Extract the [X, Y] coordinate from the center of the cell holding the provided text.  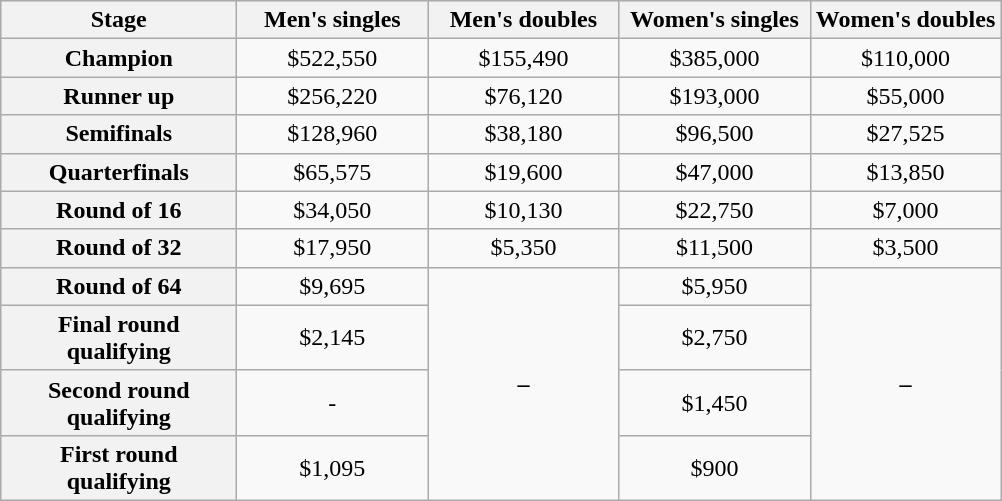
$55,000 [906, 96]
$2,145 [332, 338]
$522,550 [332, 58]
Round of 64 [119, 286]
$47,000 [714, 172]
Final round qualifying [119, 338]
- [332, 402]
$13,850 [906, 172]
$128,960 [332, 134]
$9,695 [332, 286]
$1,450 [714, 402]
$96,500 [714, 134]
$7,000 [906, 210]
Round of 16 [119, 210]
First round qualifying [119, 468]
$5,950 [714, 286]
Round of 32 [119, 248]
$10,130 [524, 210]
$2,750 [714, 338]
Men's singles [332, 20]
$22,750 [714, 210]
$38,180 [524, 134]
Champion [119, 58]
$1,095 [332, 468]
$5,350 [524, 248]
Second round qualifying [119, 402]
$65,575 [332, 172]
$110,000 [906, 58]
Men's doubles [524, 20]
$11,500 [714, 248]
$385,000 [714, 58]
$155,490 [524, 58]
Quarterfinals [119, 172]
$3,500 [906, 248]
$76,120 [524, 96]
$193,000 [714, 96]
Stage [119, 20]
$900 [714, 468]
Semifinals [119, 134]
$27,525 [906, 134]
Women's doubles [906, 20]
Women's singles [714, 20]
$34,050 [332, 210]
Runner up [119, 96]
$17,950 [332, 248]
$19,600 [524, 172]
$256,220 [332, 96]
